Extract the (X, Y) coordinate from the center of the cell holding the provided text.  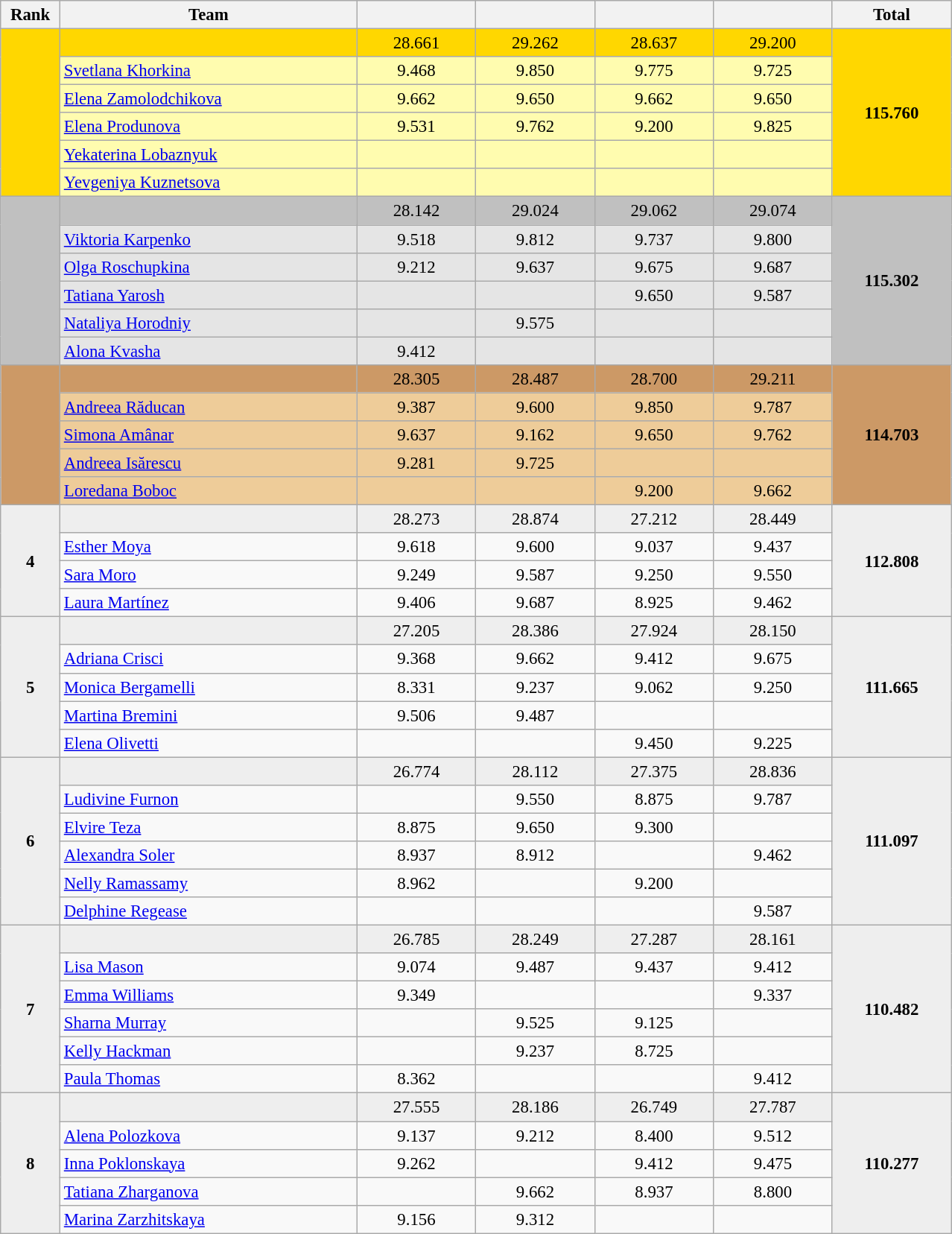
Monica Bergamelli (209, 687)
27.787 (773, 1107)
28.186 (535, 1107)
7 (31, 1010)
Delphine Regease (209, 911)
Andreea Isărescu (209, 463)
Sara Moro (209, 575)
Rank (31, 15)
Elena Produnova (209, 127)
Tatiana Yarosh (209, 295)
8.331 (416, 687)
9.506 (416, 715)
Team (209, 15)
Emma Williams (209, 996)
9.575 (535, 323)
8.362 (416, 1080)
9.062 (654, 687)
28.150 (773, 631)
27.375 (654, 771)
Laura Martínez (209, 603)
4 (31, 561)
Marina Zarzhitskaya (209, 1219)
6 (31, 841)
9.249 (416, 575)
Ludivine Furnon (209, 800)
Alena Polozkova (209, 1136)
Svetlana Khorkina (209, 71)
Yevgeniya Kuznetsova (209, 183)
27.924 (654, 631)
Inna Poklonskaya (209, 1163)
28.386 (535, 631)
28.273 (416, 519)
9.074 (416, 967)
29.211 (773, 379)
8.962 (416, 883)
112.808 (892, 561)
29.200 (773, 43)
9.468 (416, 71)
28.661 (416, 43)
26.774 (416, 771)
110.277 (892, 1163)
9.512 (773, 1136)
Alexandra Soler (209, 855)
28.637 (654, 43)
26.749 (654, 1107)
Nelly Ramassamy (209, 883)
Total (892, 15)
28.487 (535, 379)
Paula Thomas (209, 1080)
9.800 (773, 239)
9.775 (654, 71)
Olga Roschupkina (209, 267)
29.024 (535, 211)
111.097 (892, 841)
9.349 (416, 996)
28.249 (535, 940)
9.450 (654, 743)
Tatiana Zharganova (209, 1192)
115.760 (892, 113)
Martina Bremini (209, 715)
8.800 (773, 1192)
Andreea Răducan (209, 407)
111.665 (892, 687)
27.555 (416, 1107)
28.161 (773, 940)
28.836 (773, 771)
Alona Kvasha (209, 351)
28.142 (416, 211)
26.785 (416, 940)
9.300 (654, 827)
9.281 (416, 463)
9.225 (773, 743)
Elena Olivetti (209, 743)
29.074 (773, 211)
9.825 (773, 127)
Nataliya Horodniy (209, 323)
Adriana Crisci (209, 659)
9.406 (416, 603)
9.125 (654, 1023)
Elena Zamolodchikova (209, 99)
9.162 (535, 435)
8 (31, 1163)
114.703 (892, 435)
Kelly Hackman (209, 1051)
5 (31, 687)
Elvire Teza (209, 827)
9.618 (416, 547)
9.531 (416, 127)
Simona Amânar (209, 435)
110.482 (892, 1010)
27.212 (654, 519)
9.337 (773, 996)
8.400 (654, 1136)
9.262 (416, 1163)
9.312 (535, 1219)
Viktoria Karpenko (209, 239)
115.302 (892, 281)
9.156 (416, 1219)
9.037 (654, 547)
27.205 (416, 631)
8.912 (535, 855)
9.812 (535, 239)
Lisa Mason (209, 967)
9.475 (773, 1163)
Esther Moya (209, 547)
9.518 (416, 239)
9.368 (416, 659)
8.725 (654, 1051)
Loredana Boboc (209, 491)
29.062 (654, 211)
Yekaterina Lobaznyuk (209, 155)
28.305 (416, 379)
9.137 (416, 1136)
29.262 (535, 43)
Sharna Murray (209, 1023)
9.387 (416, 407)
28.700 (654, 379)
27.287 (654, 940)
9.525 (535, 1023)
28.112 (535, 771)
28.449 (773, 519)
8.925 (654, 603)
28.874 (535, 519)
9.737 (654, 239)
